Scan for the cell matching the given text and deliver its [X, Y] coordinate at center. 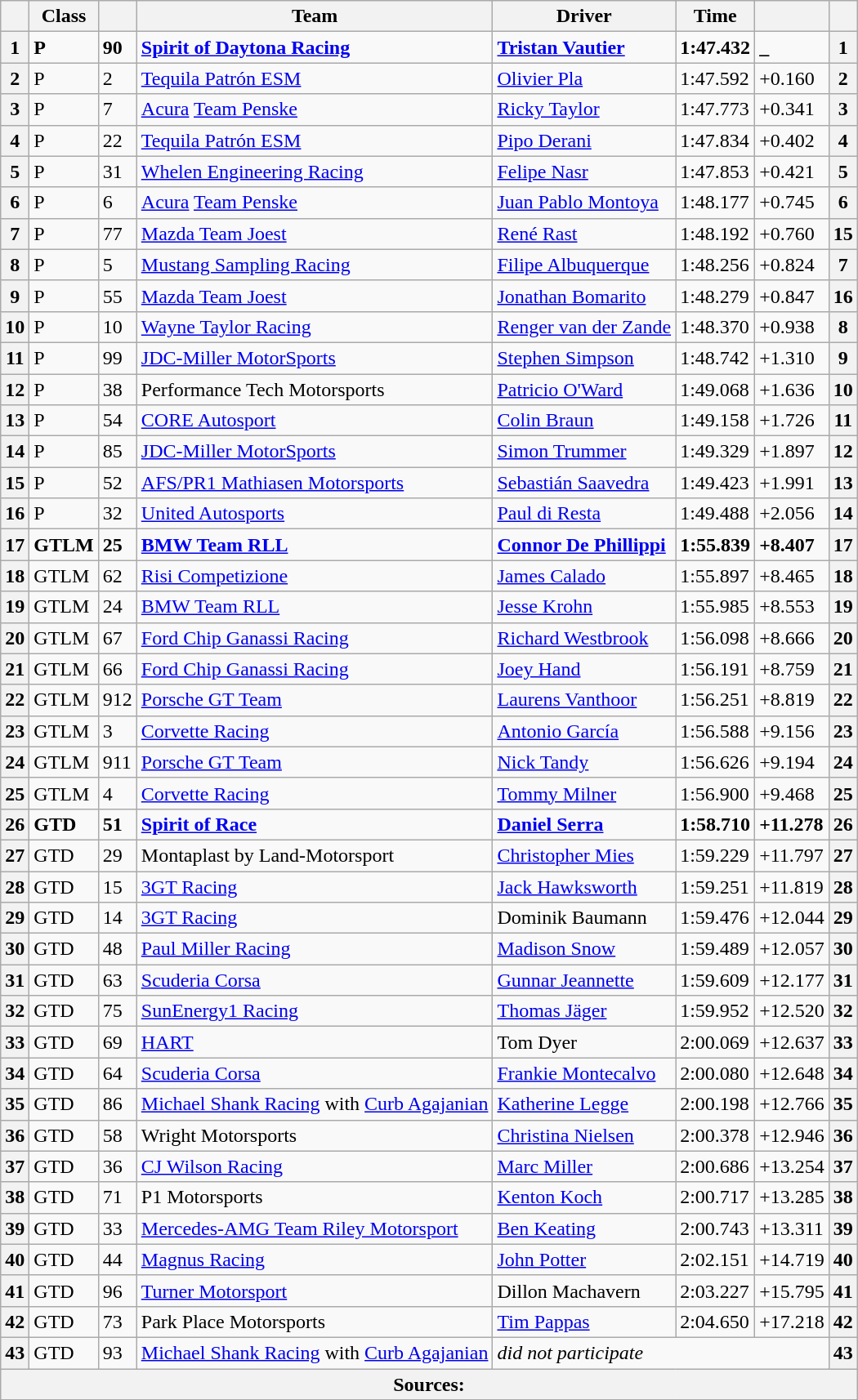
1:49.068 [716, 390]
2:02.151 [716, 1260]
1:55.897 [716, 576]
+12.648 [793, 1073]
+9.194 [793, 762]
1:56.098 [716, 638]
Christopher Mies [584, 855]
1:48.742 [716, 358]
CORE Autosport [315, 421]
_ [793, 47]
+0.341 [793, 109]
86 [118, 1104]
Ben Keating [584, 1228]
Stephen Simpson [584, 358]
Wayne Taylor Racing [315, 327]
1:56.251 [716, 700]
73 [118, 1322]
58 [118, 1135]
55 [118, 296]
1:48.256 [716, 265]
+12.766 [793, 1104]
1:47.853 [716, 172]
+12.057 [793, 949]
66 [118, 669]
2:00.198 [716, 1104]
1:48.370 [716, 327]
Dominik Baumann [584, 918]
2:00.717 [716, 1197]
Jesse Krohn [584, 607]
77 [118, 234]
Pipo Derani [584, 140]
911 [118, 762]
+8.553 [793, 607]
Frankie Montecalvo [584, 1073]
62 [118, 576]
Jack Hawksworth [584, 886]
Richard Westbrook [584, 638]
Simon Trummer [584, 452]
Whelen Engineering Racing [315, 172]
+13.285 [793, 1197]
Mercedes-AMG Team Riley Motorsport [315, 1228]
1:47.834 [716, 140]
1:47.773 [716, 109]
Tristan Vautier [584, 47]
+0.760 [793, 234]
Team [315, 16]
HART [315, 1042]
64 [118, 1073]
Montaplast by Land-Motorsport [315, 855]
+1.636 [793, 390]
Mustang Sampling Racing [315, 265]
Colin Braun [584, 421]
+15.795 [793, 1291]
+13.311 [793, 1228]
Felipe Nasr [584, 172]
Time [716, 16]
Class [64, 16]
United Autosports [315, 514]
1:49.329 [716, 452]
René Rast [584, 234]
+1.726 [793, 421]
P1 Motorsports [315, 1197]
Performance Tech Motorsports [315, 390]
did not participate [660, 1353]
+0.938 [793, 327]
James Calado [584, 576]
Juan Pablo Montoya [584, 203]
1:59.251 [716, 886]
SunEnergy1 Racing [315, 1011]
Christina Nielsen [584, 1135]
Tom Dyer [584, 1042]
+14.719 [793, 1260]
Olivier Pla [584, 78]
1:48.279 [716, 296]
John Potter [584, 1260]
Driver [584, 16]
2:03.227 [716, 1291]
2:00.080 [716, 1073]
Renger van der Zande [584, 327]
67 [118, 638]
1:48.192 [716, 234]
CJ Wilson Racing [315, 1166]
+11.819 [793, 886]
48 [118, 949]
1:49.423 [716, 483]
+0.160 [793, 78]
+12.177 [793, 980]
Daniel Serra [584, 824]
1:47.592 [716, 78]
Kenton Koch [584, 1197]
Joey Hand [584, 669]
1:55.985 [716, 607]
Spirit of Daytona Racing [315, 47]
2:00.069 [716, 1042]
+17.218 [793, 1322]
Connor De Phillippi [584, 545]
1:56.588 [716, 731]
85 [118, 452]
+8.465 [793, 576]
AFS/PR1 Mathiasen Motorsports [315, 483]
Spirit of Race [315, 824]
Madison Snow [584, 949]
+12.520 [793, 1011]
+8.666 [793, 638]
+0.402 [793, 140]
1:49.158 [716, 421]
Paul Miller Racing [315, 949]
Katherine Legge [584, 1104]
1:48.177 [716, 203]
Nick Tandy [584, 762]
Risi Competizione [315, 576]
Filipe Albuquerque [584, 265]
+0.745 [793, 203]
+11.797 [793, 855]
Wright Motorsports [315, 1135]
1:59.609 [716, 980]
+1.991 [793, 483]
+2.056 [793, 514]
63 [118, 980]
2:04.650 [716, 1322]
52 [118, 483]
+1.310 [793, 358]
Sources: [430, 1384]
Antonio García [584, 731]
Laurens Vanthoor [584, 700]
93 [118, 1353]
2:00.378 [716, 1135]
2:00.743 [716, 1228]
1:59.229 [716, 855]
+8.759 [793, 669]
Magnus Racing [315, 1260]
54 [118, 421]
1:49.488 [716, 514]
71 [118, 1197]
96 [118, 1291]
+9.156 [793, 731]
Patricio O'Ward [584, 390]
1:58.710 [716, 824]
+9.468 [793, 793]
Gunnar Jeannette [584, 980]
Sebastián Saavedra [584, 483]
90 [118, 47]
1:59.476 [716, 918]
1:47.432 [716, 47]
+8.407 [793, 545]
2:00.686 [716, 1166]
Paul di Resta [584, 514]
912 [118, 700]
+0.421 [793, 172]
1:55.839 [716, 545]
1:59.489 [716, 949]
Tommy Milner [584, 793]
1:56.191 [716, 669]
+0.824 [793, 265]
75 [118, 1011]
1:56.626 [716, 762]
+1.897 [793, 452]
Jonathan Bomarito [584, 296]
+0.847 [793, 296]
+13.254 [793, 1166]
+8.819 [793, 700]
Tim Pappas [584, 1322]
+12.946 [793, 1135]
Turner Motorsport [315, 1291]
Dillon Machavern [584, 1291]
99 [118, 358]
+12.637 [793, 1042]
+12.044 [793, 918]
1:56.900 [716, 793]
1:59.952 [716, 1011]
Park Place Motorsports [315, 1322]
Marc Miller [584, 1166]
44 [118, 1260]
+11.278 [793, 824]
69 [118, 1042]
Thomas Jäger [584, 1011]
51 [118, 824]
Ricky Taylor [584, 109]
